Output the (X, Y) coordinate of the center of the cell containing the given text.  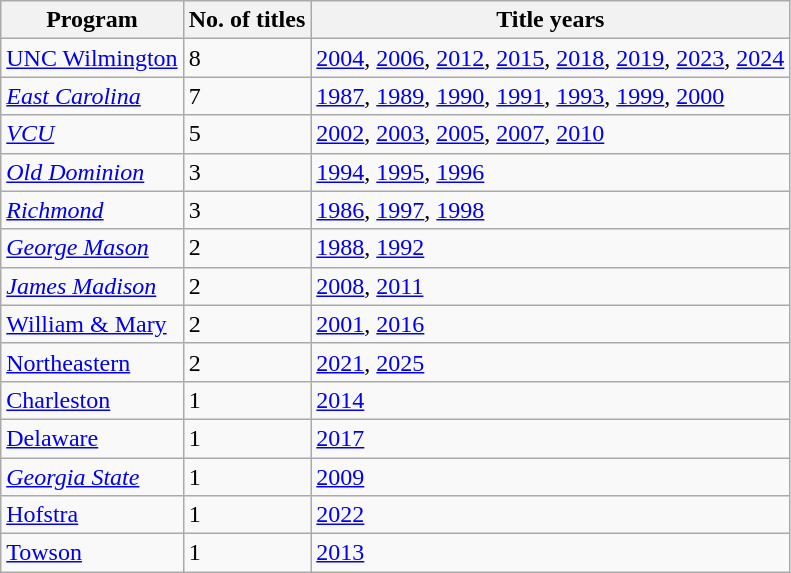
Charleston (92, 400)
Title years (550, 20)
William & Mary (92, 324)
2004, 2006, 2012, 2015, 2018, 2019, 2023, 2024 (550, 58)
8 (247, 58)
Georgia State (92, 477)
Delaware (92, 438)
1986, 1997, 1998 (550, 210)
2008, 2011 (550, 286)
Program (92, 20)
East Carolina (92, 96)
2022 (550, 515)
1988, 1992 (550, 248)
2014 (550, 400)
2001, 2016 (550, 324)
Hofstra (92, 515)
James Madison (92, 286)
2002, 2003, 2005, 2007, 2010 (550, 134)
No. of titles (247, 20)
7 (247, 96)
George Mason (92, 248)
1987, 1989, 1990, 1991, 1993, 1999, 2000 (550, 96)
2009 (550, 477)
VCU (92, 134)
2017 (550, 438)
Towson (92, 553)
1994, 1995, 1996 (550, 172)
2013 (550, 553)
Northeastern (92, 362)
Old Dominion (92, 172)
Richmond (92, 210)
2021, 2025 (550, 362)
UNC Wilmington (92, 58)
5 (247, 134)
